From the cell containing the given text, extract its center point as [X, Y] coordinate. 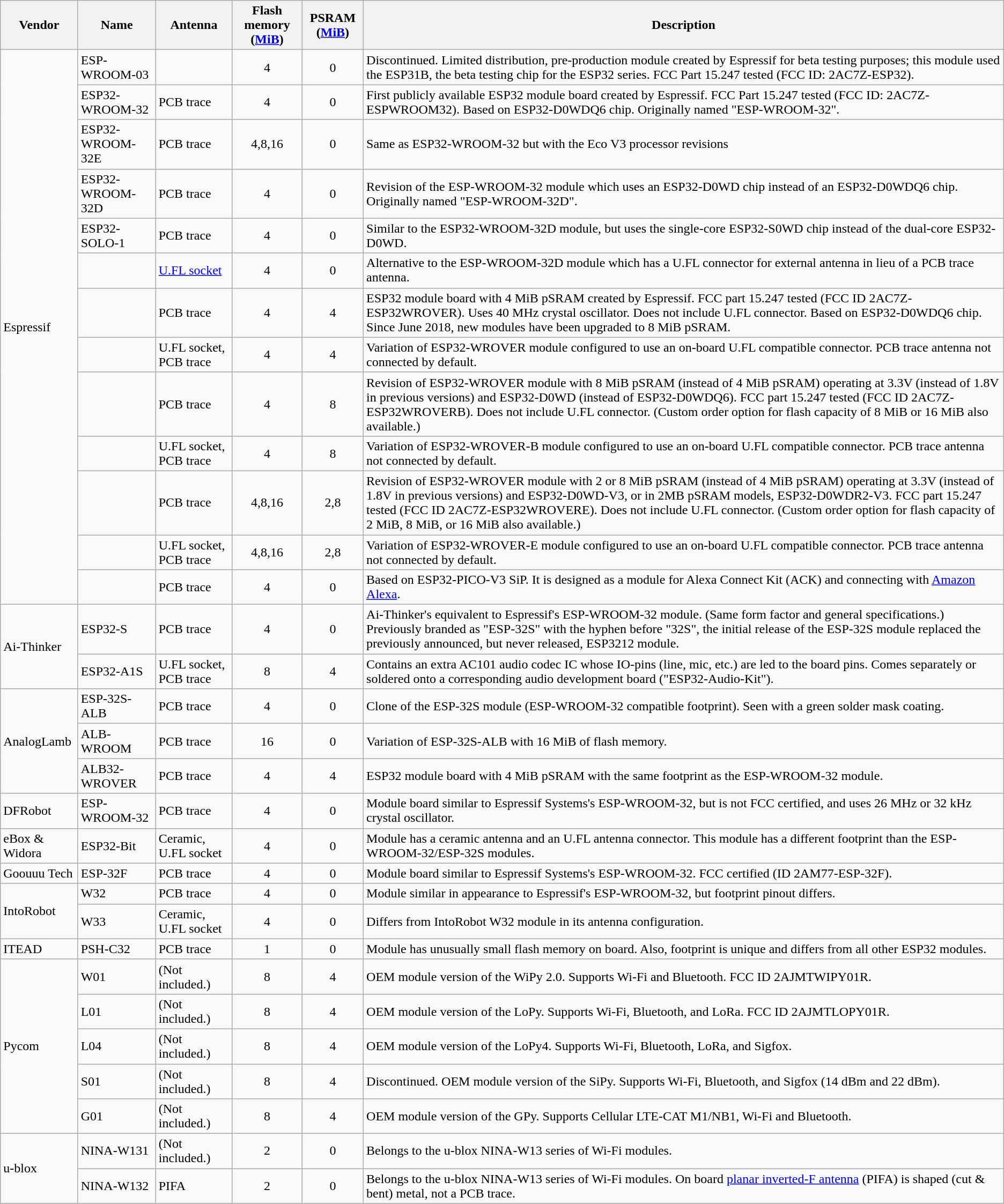
u-blox [39, 1169]
DFRobot [39, 811]
OEM module version of the LoPy. Supports Wi-Fi, Bluetooth, and LoRa. FCC ID 2AJMTLOPY01R. [684, 1011]
OEM module version of the WiPy 2.0. Supports Wi-Fi and Bluetooth. FCC ID 2AJMTWIPY01R. [684, 977]
ESP32-WROOM-32 [117, 102]
U.FL socket [194, 270]
PIFA [194, 1186]
1 [267, 949]
ESP32-Bit [117, 846]
Differs from IntoRobot W32 module in its antenna configuration. [684, 921]
L04 [117, 1046]
NINA-W131 [117, 1151]
ESP32 module board with 4 MiB pSRAM with the same footprint as the ESP-WROOM-32 module. [684, 776]
Clone of the ESP-32S module (ESP-WROOM-32 compatible footprint). Seen with a green solder mask coating. [684, 707]
Module has a ceramic antenna and an U.FL antenna connector. This module has a different footprint than the ESP-WROOM-32/ESP-32S modules. [684, 846]
Vendor [39, 25]
ESP32-A1S [117, 671]
Espressif [39, 327]
ITEAD [39, 949]
ESP32-SOLO-1 [117, 236]
ESP-32F [117, 873]
G01 [117, 1116]
S01 [117, 1081]
OEM module version of the GPy. Supports Cellular LTE-CAT M1/NB1, Wi-Fi and Bluetooth. [684, 1116]
Antenna [194, 25]
Description [684, 25]
ALB-WROOM [117, 741]
Variation of ESP32-WROVER-B module configured to use an on-board U.FL compatible connector. PCB trace antenna not connected by default. [684, 454]
Based on ESP32-PICO-V3 SiP. It is designed as a module for Alexa Connect Kit (ACK) and connecting with Amazon Alexa. [684, 588]
Module similar in appearance to Espressif's ESP-WROOM-32, but footprint pinout differs. [684, 894]
Module board similar to Espressif Systems's ESP-WROOM-32. FCC certified (ID 2AM77-ESP-32F). [684, 873]
ESP32-WROOM-32E [117, 144]
PSRAM (MiB) [333, 25]
eBox & Widora [39, 846]
Module has unusually small flash memory on board. Also, footprint is unique and differs from all other ESP32 modules. [684, 949]
Name [117, 25]
16 [267, 741]
ALB32-WROVER [117, 776]
Pycom [39, 1046]
Variation of ESP32-WROVER-E module configured to use an on-board U.FL compatible connector. PCB trace antenna not connected by default. [684, 552]
Flash memory (MiB) [267, 25]
AnalogLamb [39, 741]
W33 [117, 921]
Alternative to the ESP-WROOM-32D module which has a U.FL connector for external antenna in lieu of a PCB trace antenna. [684, 270]
Variation of ESP32-WROVER module configured to use an on-board U.FL compatible connector. PCB trace antenna not connected by default. [684, 355]
W01 [117, 977]
ESP-32S-ALB [117, 707]
Revision of the ESP-WROOM-32 module which uses an ESP32-D0WD chip instead of an ESP32-D0WDQ6 chip. Originally named "ESP-WROOM-32D". [684, 194]
PSH-C32 [117, 949]
NINA-W132 [117, 1186]
Belongs to the u-blox NINA-W13 series of Wi-Fi modules. [684, 1151]
Ai-Thinker [39, 646]
Discontinued. OEM module version of the SiPy. Supports Wi-Fi, Bluetooth, and Sigfox (14 dBm and 22 dBm). [684, 1081]
Goouuu Tech [39, 873]
OEM module version of the LoPy4. Supports Wi-Fi, Bluetooth, LoRa, and Sigfox. [684, 1046]
Similar to the ESP32-WROOM-32D module, but uses the single-core ESP32-S0WD chip instead of the dual-core ESP32-D0WD. [684, 236]
L01 [117, 1011]
W32 [117, 894]
ESP-WROOM-32 [117, 811]
ESP32-WROOM-32D [117, 194]
IntoRobot [39, 911]
Belongs to the u-blox NINA-W13 series of Wi-Fi modules. On board planar inverted-F antenna (PIFA) is shaped (cut & bent) metal, not a PCB trace. [684, 1186]
Same as ESP32-WROOM-32 but with the Eco V3 processor revisions [684, 144]
ESP-WROOM-03 [117, 68]
Variation of ESP-32S-ALB with 16 MiB of flash memory. [684, 741]
ESP32-S [117, 629]
Module board similar to Espressif Systems's ESP-WROOM-32, but is not FCC certified, and uses 26 MHz or 32 kHz crystal oscillator. [684, 811]
